Locate the cell with the specified text and output its (X, Y) center coordinate. 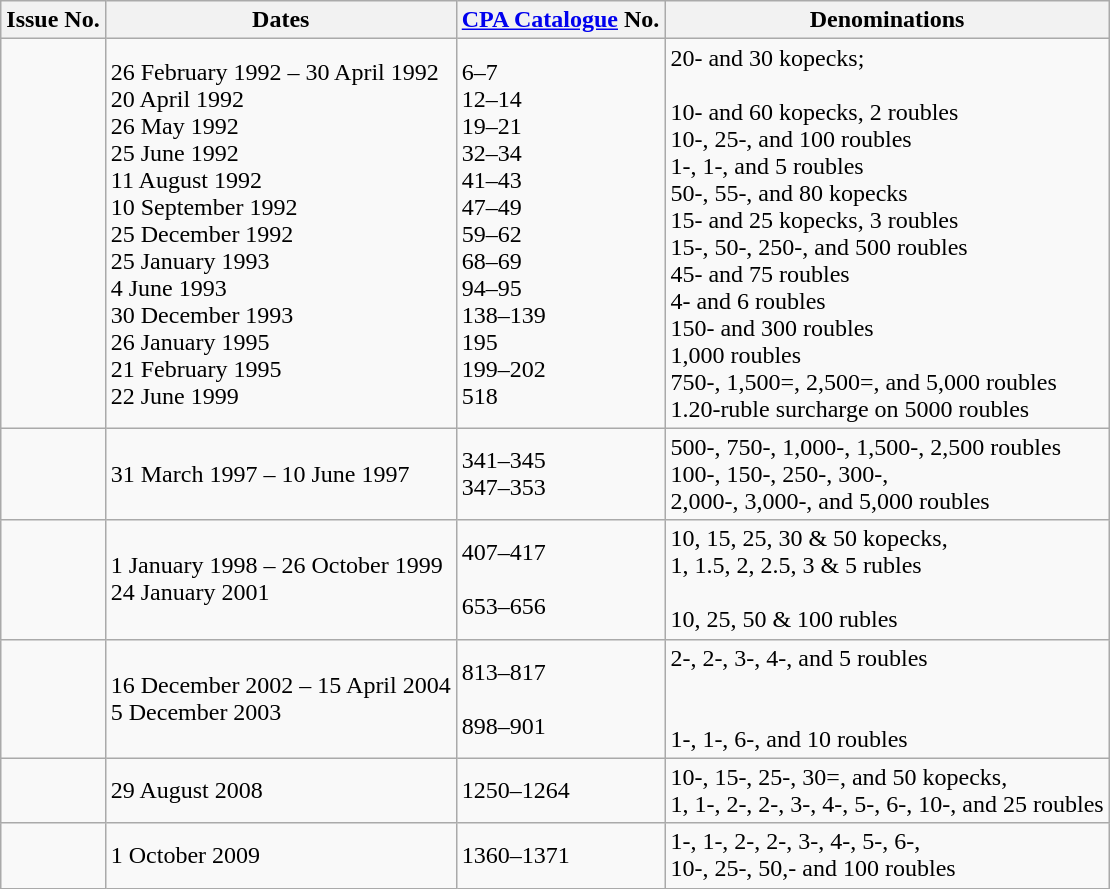
10-, 15-, 25-, 30=, and 50 kopecks,1, 1-, 2-, 2-, 3-, 4-, 5-, 6-, 10-, and 25 roubles (887, 790)
29 August 2008 (280, 790)
1 January 1998 – 26 October 199924 January 2001 (280, 580)
Dates (280, 20)
6–712–1419–2132–3441–4347–4959–6268–6994–95138–139195199–202518 (560, 234)
813–817898–901 (560, 698)
31 March 1997 – 10 June 1997 (280, 474)
341–345347–353 (560, 474)
500-, 750-, 1,000-, 1,500-, 2,500 roubles100-, 150-, 250-, 300-,2,000-, 3,000-, and 5,000 roubles (887, 474)
1-, 1-, 2-, 2-, 3-, 4-, 5-, 6-,10-, 25-, 50,- and 100 roubles (887, 856)
CPA Catalogue No. (560, 20)
10, 15, 25, 30 & 50 kopecks,1, 1.5, 2, 2.5, 3 & 5 rubles10, 25, 50 & 100 rubles (887, 580)
1250–1264 (560, 790)
1360–1371 (560, 856)
Denominations (887, 20)
1 October 2009 (280, 856)
16 December 2002 – 15 April 20045 December 2003 (280, 698)
2-, 2-, 3-, 4-, and 5 roubles1-, 1-, 6-, and 10 roubles (887, 698)
407–417653–656 (560, 580)
Issue No. (53, 20)
